Identify which cell holds the provided text, then report its [x, y] central coordinate. 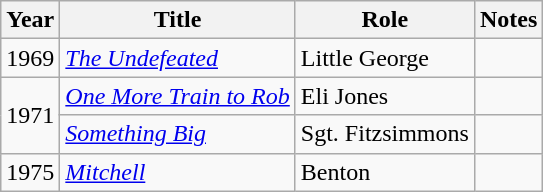
Role [384, 20]
Something Big [178, 134]
Title [178, 20]
Eli Jones [384, 96]
1969 [30, 58]
Notes [508, 20]
Sgt. Fitzsimmons [384, 134]
1975 [30, 172]
One More Train to Rob [178, 96]
Mitchell [178, 172]
The Undefeated [178, 58]
Benton [384, 172]
Little George [384, 58]
Year [30, 20]
1971 [30, 115]
